Determine the (X, Y) coordinate at the center of the cell enclosing the given text.  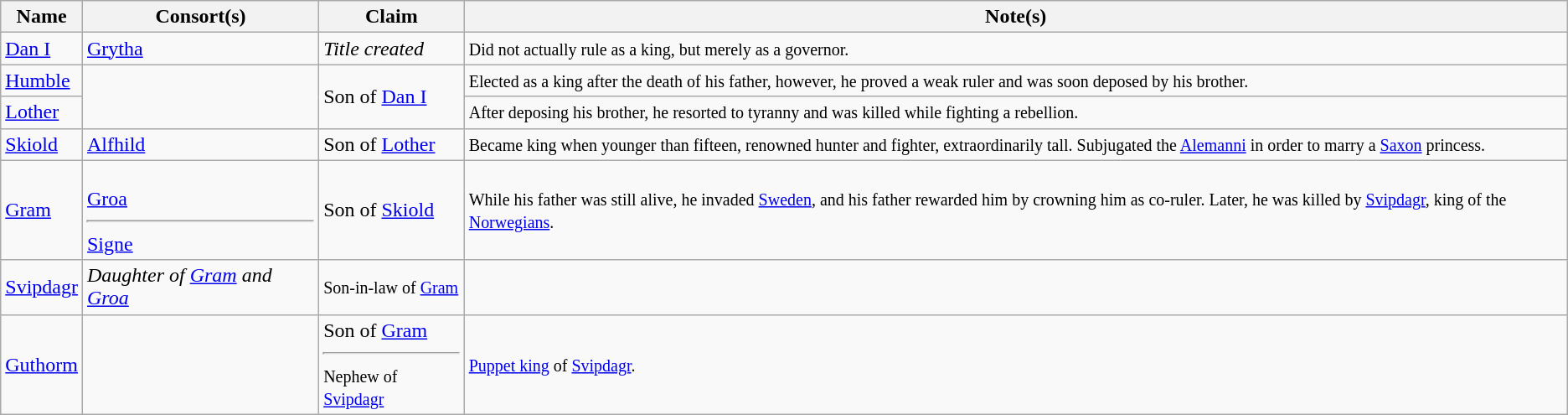
Grytha (200, 49)
Svipdagr (42, 287)
After deposing his brother, he resorted to tyranny and was killed while fighting a rebellion. (1015, 112)
Son of Lother (392, 144)
Name (42, 17)
Did not actually rule as a king, but merely as a governor. (1015, 49)
Dan I (42, 49)
Claim (392, 17)
Alfhild (200, 144)
Lother (42, 112)
Son of GramNephew of Svipdagr (392, 364)
Note(s) (1015, 17)
Guthorm (42, 364)
Skiold (42, 144)
Puppet king of Svipdagr. (1015, 364)
Consort(s) (200, 17)
Son-in-law of Gram (392, 287)
Son of Skiold (392, 210)
Title created (392, 49)
Humble (42, 80)
Became king when younger than fifteen, renowned hunter and fighter, extraordinarily tall. Subjugated the Alemanni in order to marry a Saxon princess. (1015, 144)
Daughter of Gram and Groa (200, 287)
Son of Dan I (392, 96)
Gram (42, 210)
Groa Signe (200, 210)
Elected as a king after the death of his father, however, he proved a weak ruler and was soon deposed by his brother. (1015, 80)
